Provide the (x, y) coordinate of the cell's center where the given text is located.  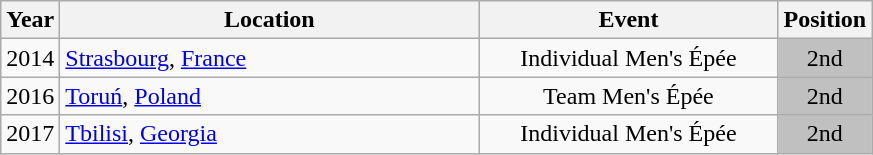
Toruń, Poland (270, 96)
Location (270, 20)
2014 (30, 58)
Team Men's Épée (628, 96)
2016 (30, 96)
Position (825, 20)
Event (628, 20)
Strasbourg, France (270, 58)
Year (30, 20)
2017 (30, 134)
Tbilisi, Georgia (270, 134)
